Identify which cell holds the provided text, then report its [x, y] central coordinate. 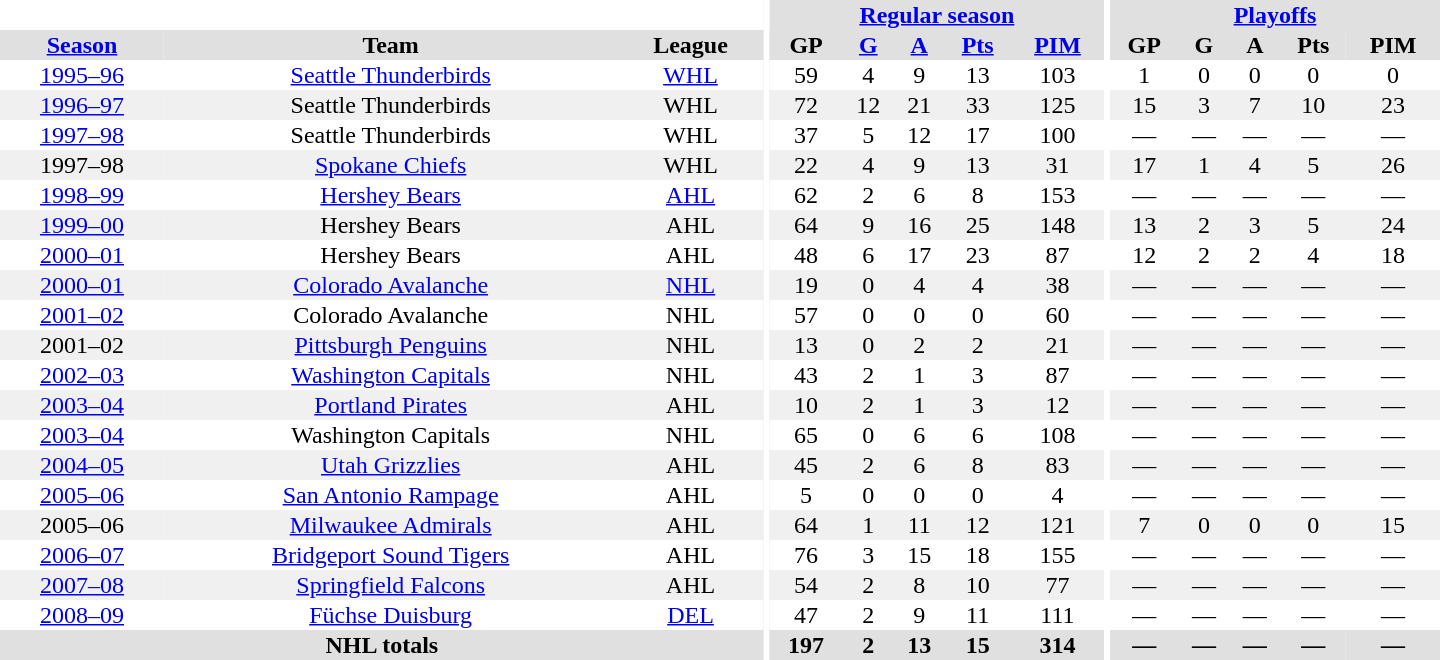
59 [806, 75]
1998–99 [82, 195]
103 [1058, 75]
Springfield Falcons [390, 585]
54 [806, 585]
22 [806, 165]
60 [1058, 315]
2002–03 [82, 375]
League [690, 45]
65 [806, 435]
2007–08 [82, 585]
NHL totals [382, 645]
Regular season [936, 15]
Season [82, 45]
76 [806, 555]
1995–96 [82, 75]
Spokane Chiefs [390, 165]
Bridgeport Sound Tigers [390, 555]
72 [806, 105]
19 [806, 285]
1996–97 [82, 105]
24 [1393, 225]
33 [978, 105]
38 [1058, 285]
San Antonio Rampage [390, 495]
48 [806, 255]
31 [1058, 165]
Team [390, 45]
47 [806, 615]
153 [1058, 195]
2004–05 [82, 465]
314 [1058, 645]
16 [920, 225]
Füchse Duisburg [390, 615]
125 [1058, 105]
DEL [690, 615]
77 [1058, 585]
108 [1058, 435]
57 [806, 315]
1999–00 [82, 225]
Milwaukee Admirals [390, 525]
Portland Pirates [390, 405]
148 [1058, 225]
121 [1058, 525]
62 [806, 195]
25 [978, 225]
26 [1393, 165]
197 [806, 645]
2006–07 [82, 555]
Utah Grizzlies [390, 465]
155 [1058, 555]
2008–09 [82, 615]
111 [1058, 615]
83 [1058, 465]
100 [1058, 135]
37 [806, 135]
Pittsburgh Penguins [390, 345]
43 [806, 375]
45 [806, 465]
Playoffs [1275, 15]
